Identify which cell holds the provided text, then report its (X, Y) central coordinate. 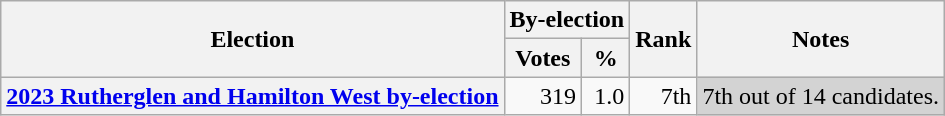
7th (664, 96)
1.0 (606, 96)
Notes (821, 39)
Rank (664, 39)
Election (252, 39)
% (606, 58)
2023 Rutherglen and Hamilton West by-election (252, 96)
319 (543, 96)
By-election (567, 20)
Votes (543, 58)
7th out of 14 candidates. (821, 96)
